Determine the [x, y] coordinate at the center of the cell enclosing the given text.  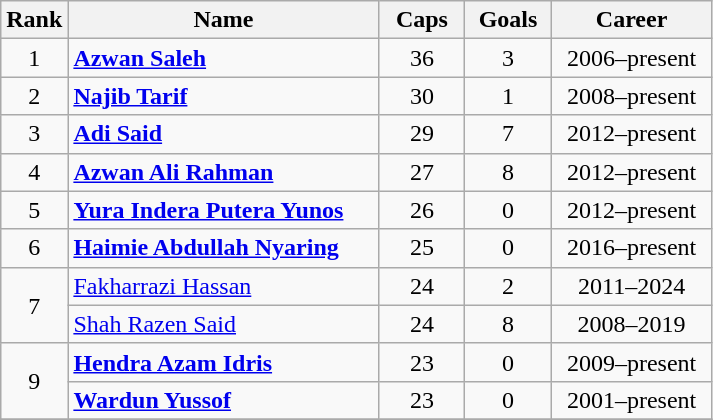
9 [34, 381]
6 [34, 248]
2001–present [632, 400]
Goals [508, 20]
Najib Tarif [224, 96]
2008–present [632, 96]
Name [224, 20]
2008–2019 [632, 324]
Fakharrazi Hassan [224, 286]
Adi Said [224, 134]
2011–2024 [632, 286]
2006–present [632, 58]
Shah Razen Said [224, 324]
Caps [422, 20]
36 [422, 58]
29 [422, 134]
Yura Indera Putera Yunos [224, 210]
5 [34, 210]
Wardun Yussof [224, 400]
4 [34, 172]
Azwan Ali Rahman [224, 172]
2009–present [632, 362]
Career [632, 20]
Rank [34, 20]
2016–present [632, 248]
Haimie Abdullah Nyaring [224, 248]
30 [422, 96]
27 [422, 172]
Azwan Saleh [224, 58]
Hendra Azam Idris [224, 362]
26 [422, 210]
25 [422, 248]
